Detect which cell encompasses the target text, then output its [x, y] center coordinate. 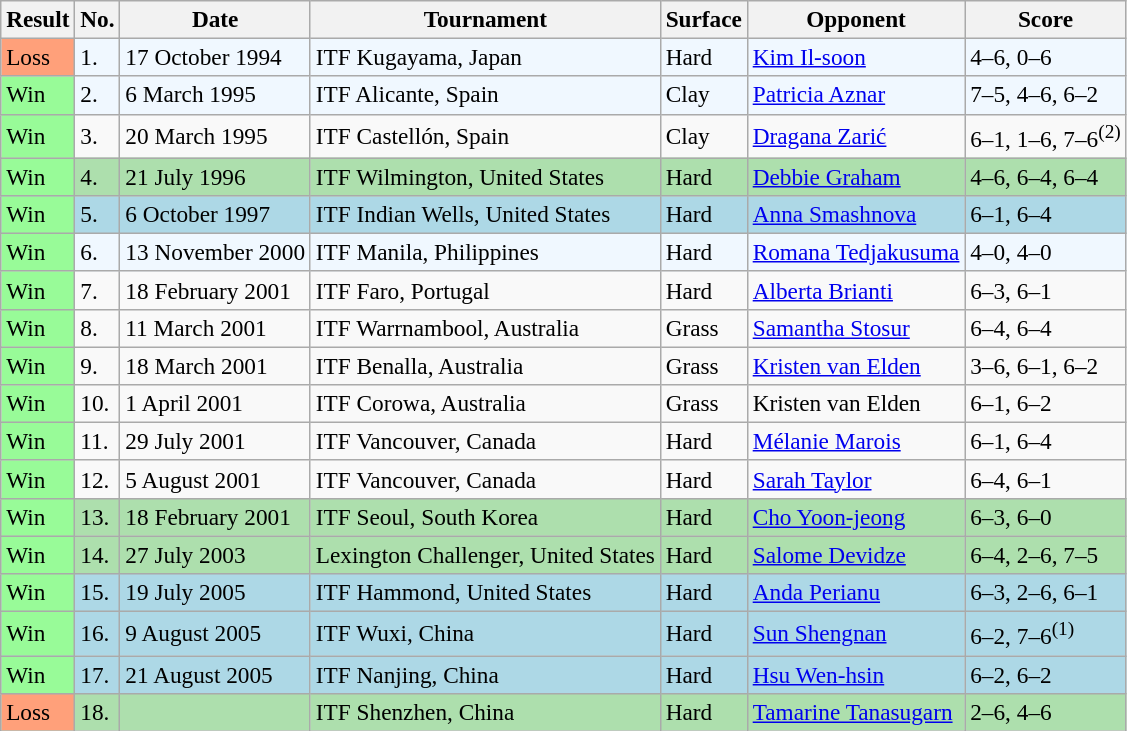
3. [98, 136]
13 November 2000 [215, 252]
9 August 2005 [215, 633]
No. [98, 19]
6 March 1995 [215, 95]
Romana Tedjakusuma [856, 252]
6–1, 6–2 [1046, 403]
6–2, 6–2 [1046, 674]
6–2, 7–6(1) [1046, 633]
5 August 2001 [215, 479]
20 March 1995 [215, 136]
21 August 2005 [215, 674]
15. [98, 592]
ITF Indian Wells, United States [485, 214]
Patricia Aznar [856, 95]
19 July 2005 [215, 592]
10. [98, 403]
16. [98, 633]
Hsu Wen-hsin [856, 674]
11. [98, 441]
Sun Shengnan [856, 633]
Date [215, 19]
27 July 2003 [215, 554]
Debbie Graham [856, 177]
14. [98, 554]
6–3, 6–0 [1046, 517]
Salome Devidze [856, 554]
Tamarine Tanasugarn [856, 712]
3–6, 6–1, 6–2 [1046, 366]
8. [98, 328]
1 April 2001 [215, 403]
17. [98, 674]
6. [98, 252]
ITF Nanjing, China [485, 674]
13. [98, 517]
Surface [704, 19]
Tournament [485, 19]
18. [98, 712]
6–4, 2–6, 7–5 [1046, 554]
ITF Hammond, United States [485, 592]
Result [38, 19]
Sarah Taylor [856, 479]
Samantha Stosur [856, 328]
ITF Benalla, Australia [485, 366]
Lexington Challenger, United States [485, 554]
Mélanie Marois [856, 441]
29 July 2001 [215, 441]
5. [98, 214]
2–6, 4–6 [1046, 712]
6–4, 6–4 [1046, 328]
6 October 1997 [215, 214]
4. [98, 177]
Score [1046, 19]
Cho Yoon-jeong [856, 517]
4–0, 4–0 [1046, 252]
ITF Seoul, South Korea [485, 517]
ITF Shenzhen, China [485, 712]
18 March 2001 [215, 366]
Anna Smashnova [856, 214]
ITF Alicante, Spain [485, 95]
Anda Perianu [856, 592]
ITF Warrnambool, Australia [485, 328]
Opponent [856, 19]
ITF Castellón, Spain [485, 136]
6–3, 2–6, 6–1 [1046, 592]
4–6, 0–6 [1046, 57]
ITF Corowa, Australia [485, 403]
Dragana Zarić [856, 136]
7. [98, 290]
Kim Il-soon [856, 57]
2. [98, 95]
ITF Wuxi, China [485, 633]
4–6, 6–4, 6–4 [1046, 177]
ITF Manila, Philippines [485, 252]
6–3, 6–1 [1046, 290]
12. [98, 479]
1. [98, 57]
ITF Faro, Portugal [485, 290]
6–4, 6–1 [1046, 479]
9. [98, 366]
21 July 1996 [215, 177]
11 March 2001 [215, 328]
Alberta Brianti [856, 290]
6–1, 1–6, 7–6(2) [1046, 136]
7–5, 4–6, 6–2 [1046, 95]
ITF Wilmington, United States [485, 177]
17 October 1994 [215, 57]
ITF Kugayama, Japan [485, 57]
